Pinpoint the cell where the given text exists, returning its [X, Y] midpoint coordinate. 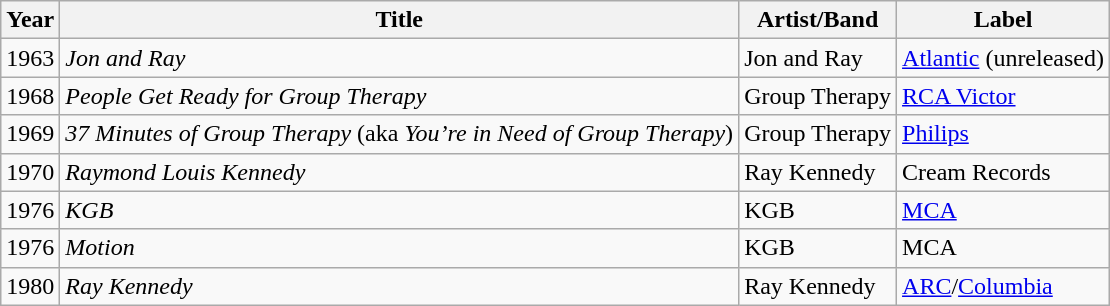
1963 [30, 58]
ARC/Columbia [1004, 286]
Year [30, 20]
Cream Records [1004, 172]
RCA Victor [1004, 96]
Title [400, 20]
1980 [30, 286]
Motion [400, 248]
1970 [30, 172]
Label [1004, 20]
1968 [30, 96]
Artist/Band [818, 20]
People Get Ready for Group Therapy [400, 96]
37 Minutes of Group Therapy (aka You’re in Need of Group Therapy) [400, 134]
Philips [1004, 134]
Raymond Louis Kennedy [400, 172]
1969 [30, 134]
Atlantic (unreleased) [1004, 58]
